Provide the (X, Y) coordinate of the cell's center where the given text is located.  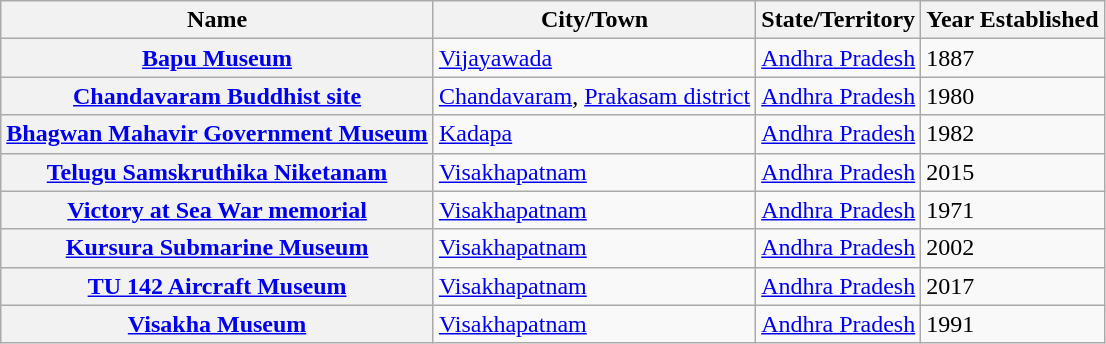
1887 (1012, 58)
City/Town (594, 20)
State/Territory (838, 20)
2017 (1012, 286)
Name (218, 20)
Kursura Submarine Museum (218, 248)
1971 (1012, 210)
TU 142 Aircraft Museum (218, 286)
Telugu Samskruthika Niketanam (218, 172)
Chandavaram, Prakasam district (594, 96)
2015 (1012, 172)
Vijayawada (594, 58)
2002 (1012, 248)
1980 (1012, 96)
1991 (1012, 324)
Victory at Sea War memorial (218, 210)
Chandavaram Buddhist site (218, 96)
Bhagwan Mahavir Government Museum (218, 134)
Kadapa (594, 134)
Bapu Museum (218, 58)
1982 (1012, 134)
Visakha Museum (218, 324)
Year Established (1012, 20)
